Output the (x, y) coordinate of the center of the cell containing the given text.  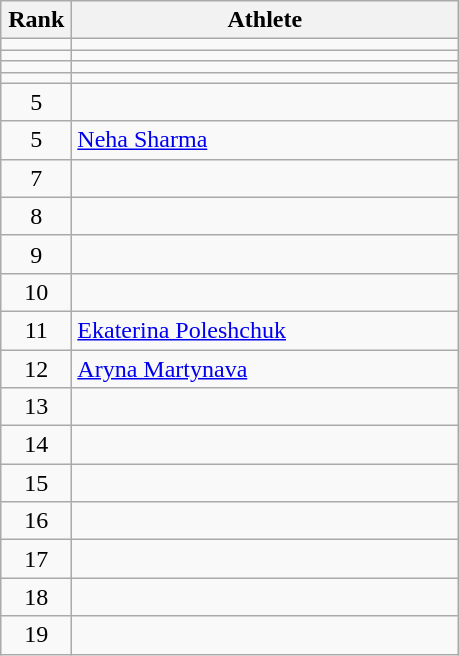
Ekaterina Poleshchuk (265, 330)
17 (36, 559)
19 (36, 635)
14 (36, 445)
Neha Sharma (265, 140)
12 (36, 369)
Rank (36, 20)
7 (36, 178)
11 (36, 330)
9 (36, 254)
16 (36, 521)
10 (36, 292)
18 (36, 597)
8 (36, 216)
Athlete (265, 20)
Aryna Martynava (265, 369)
15 (36, 483)
13 (36, 407)
